For the text-containing cell, return its midpoint in (x, y) coordinate format. 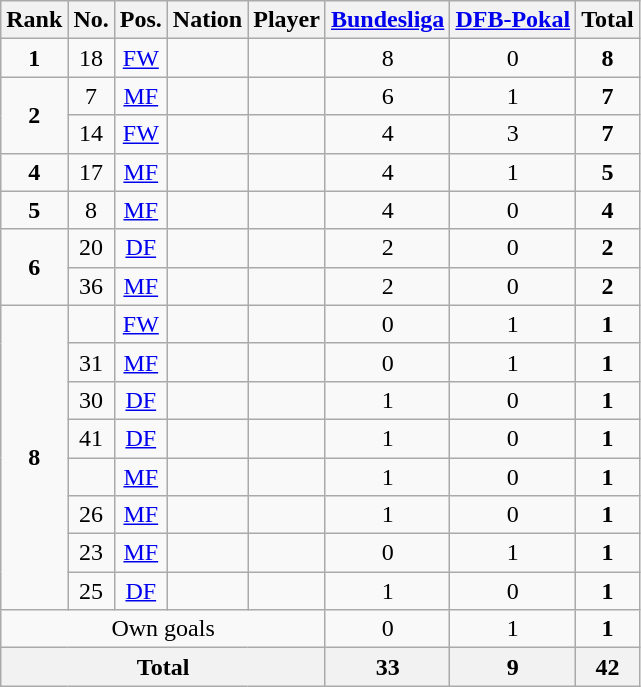
DFB-Pokal (513, 20)
42 (608, 667)
Player (287, 20)
3 (513, 134)
Own goals (164, 629)
25 (91, 591)
Nation (207, 20)
Bundesliga (387, 20)
18 (91, 58)
Rank (34, 20)
Pos. (140, 20)
31 (91, 362)
20 (91, 248)
30 (91, 400)
33 (387, 667)
14 (91, 134)
9 (513, 667)
26 (91, 515)
No. (91, 20)
17 (91, 172)
36 (91, 286)
23 (91, 553)
41 (91, 438)
